For the text-containing cell, return its midpoint in (x, y) coordinate format. 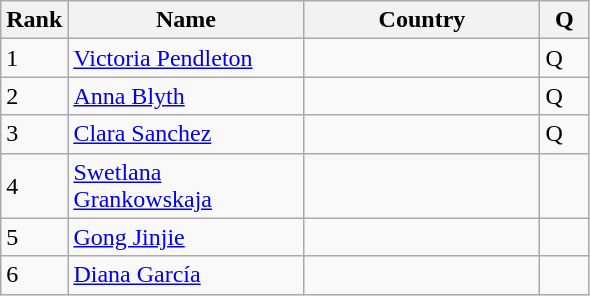
Clara Sanchez (186, 134)
6 (34, 275)
Rank (34, 20)
Name (186, 20)
Diana García (186, 275)
Anna Blyth (186, 96)
1 (34, 58)
3 (34, 134)
Victoria Pendleton (186, 58)
Gong Jinjie (186, 237)
Swetlana Grankowskaja (186, 186)
4 (34, 186)
Country (422, 20)
5 (34, 237)
2 (34, 96)
